Detect which cell encompasses the target text, then output its [x, y] center coordinate. 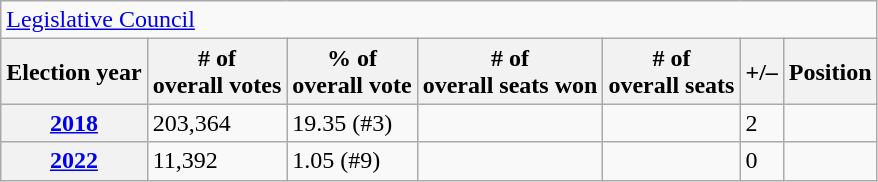
2022 [74, 161]
203,364 [217, 123]
Legislative Council [439, 20]
2 [762, 123]
0 [762, 161]
Position [830, 72]
1.05 (#9) [352, 161]
19.35 (#3) [352, 123]
% ofoverall vote [352, 72]
# ofoverall seats won [510, 72]
+/– [762, 72]
11,392 [217, 161]
2018 [74, 123]
# ofoverall seats [672, 72]
Election year [74, 72]
# ofoverall votes [217, 72]
